For the text-containing cell, return its midpoint in [x, y] coordinate format. 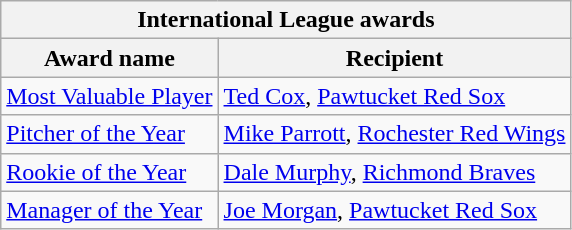
Mike Parrott, Rochester Red Wings [394, 134]
Joe Morgan, Pawtucket Red Sox [394, 210]
Dale Murphy, Richmond Braves [394, 172]
Ted Cox, Pawtucket Red Sox [394, 96]
Rookie of the Year [110, 172]
Award name [110, 58]
International League awards [286, 20]
Recipient [394, 58]
Pitcher of the Year [110, 134]
Most Valuable Player [110, 96]
Manager of the Year [110, 210]
